Extract the [x, y] coordinate from the center of the cell holding the provided text.  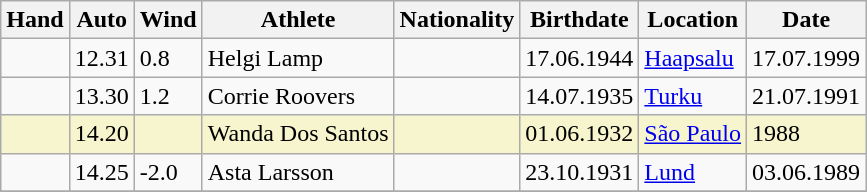
Birthdate [580, 20]
Wind [168, 20]
0.8 [168, 58]
Lund [693, 172]
21.07.1991 [806, 96]
Corrie Roovers [298, 96]
14.07.1935 [580, 96]
1988 [806, 134]
Nationality [457, 20]
São Paulo [693, 134]
Asta Larsson [298, 172]
Auto [102, 20]
Wanda Dos Santos [298, 134]
14.20 [102, 134]
03.06.1989 [806, 172]
Turku [693, 96]
12.31 [102, 58]
01.06.1932 [580, 134]
17.06.1944 [580, 58]
Date [806, 20]
Hand [35, 20]
Helgi Lamp [298, 58]
Location [693, 20]
-2.0 [168, 172]
14.25 [102, 172]
Haapsalu [693, 58]
17.07.1999 [806, 58]
Athlete [298, 20]
23.10.1931 [580, 172]
1.2 [168, 96]
13.30 [102, 96]
